Locate the cell with the specified text and output its (X, Y) center coordinate. 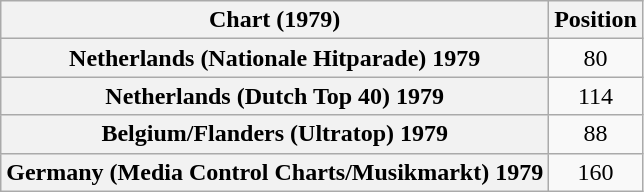
Chart (1979) (275, 20)
88 (596, 134)
Position (596, 20)
Belgium/Flanders (Ultratop) 1979 (275, 134)
Germany (Media Control Charts/Musikmarkt) 1979 (275, 172)
Netherlands (Dutch Top 40) 1979 (275, 96)
160 (596, 172)
Netherlands (Nationale Hitparade) 1979 (275, 58)
114 (596, 96)
80 (596, 58)
